Return (X, Y) of the center of cell containing provided text 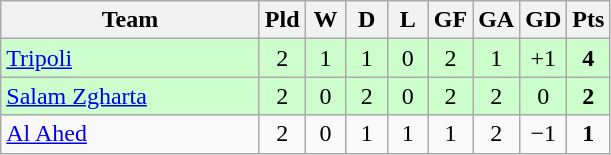
Team (130, 20)
Salam Zgharta (130, 96)
Pld (282, 20)
GA (496, 20)
GF (450, 20)
Tripoli (130, 58)
Pts (588, 20)
+1 (544, 58)
W (326, 20)
Al Ahed (130, 134)
L (408, 20)
4 (588, 58)
D (366, 20)
−1 (544, 134)
GD (544, 20)
